Determine the (X, Y) coordinate at the center of the cell enclosing the given text.  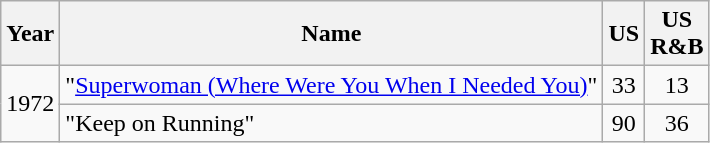
USR&B (677, 34)
Year (30, 34)
36 (677, 123)
33 (624, 85)
1972 (30, 104)
"Keep on Running" (332, 123)
13 (677, 85)
90 (624, 123)
"Superwoman (Where Were You When I Needed You)" (332, 85)
Name (332, 34)
US (624, 34)
